Output the (X, Y) coordinate of the center of the cell containing the given text.  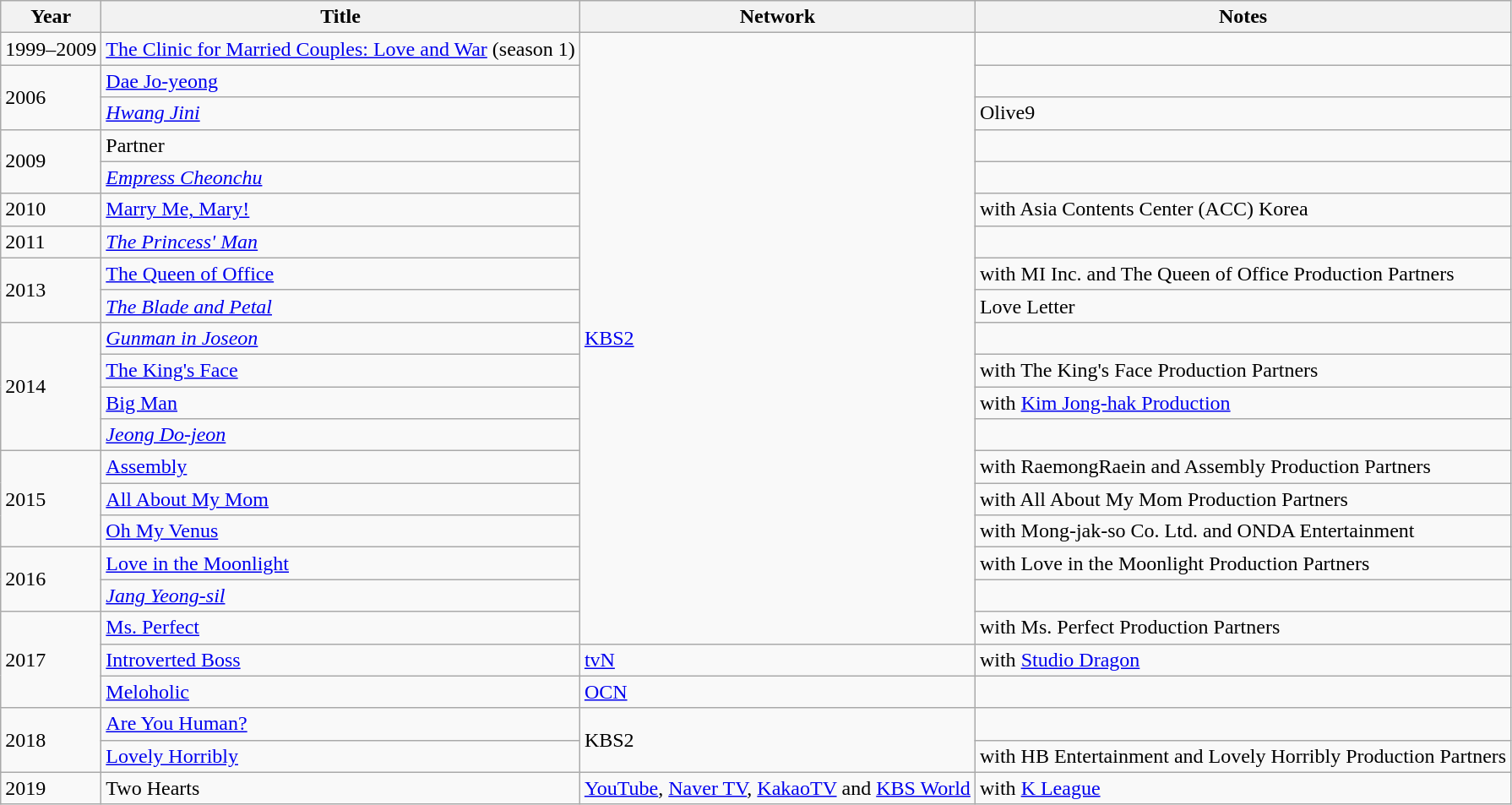
Network (777, 17)
with Studio Dragon (1243, 660)
Olive9 (1243, 113)
Introverted Boss (341, 660)
2009 (51, 161)
with MI Inc. and The Queen of Office Production Partners (1243, 274)
with RaemongRaein and Assembly Production Partners (1243, 467)
Two Hearts (341, 788)
with Mong-jak-so Co. Ltd. and ONDA Entertainment (1243, 531)
All About My Mom (341, 499)
1999–2009 (51, 49)
2006 (51, 97)
Ms. Perfect (341, 628)
The Queen of Office (341, 274)
Notes (1243, 17)
The Blade and Petal (341, 306)
Lovely Horribly (341, 756)
Dae Jo-yeong (341, 81)
2016 (51, 579)
Assembly (341, 467)
with K League (1243, 788)
YouTube, Naver TV, KakaoTV and KBS World (777, 788)
Title (341, 17)
tvN (777, 660)
with Kim Jong-hak Production (1243, 403)
OCN (777, 692)
2018 (51, 740)
with Ms. Perfect Production Partners (1243, 628)
Are You Human? (341, 724)
Love Letter (1243, 306)
with The King's Face Production Partners (1243, 370)
Gunman in Joseon (341, 338)
with Love in the Moonlight Production Partners (1243, 563)
Hwang Jini (341, 113)
with HB Entertainment and Lovely Horribly Production Partners (1243, 756)
Empress Cheonchu (341, 177)
Partner (341, 145)
2011 (51, 242)
The King's Face (341, 370)
Marry Me, Mary! (341, 209)
2010 (51, 209)
Year (51, 17)
Big Man (341, 403)
The Clinic for Married Couples: Love and War (season 1) (341, 49)
Jang Yeong-sil (341, 596)
with Asia Contents Center (ACC) Korea (1243, 209)
2017 (51, 660)
2013 (51, 290)
2015 (51, 499)
Meloholic (341, 692)
Love in the Moonlight (341, 563)
The Princess' Man (341, 242)
2019 (51, 788)
with All About My Mom Production Partners (1243, 499)
2014 (51, 386)
Oh My Venus (341, 531)
Jeong Do-jeon (341, 435)
